Find where the given text appears and provide that cell's center as (x, y) coordinate. 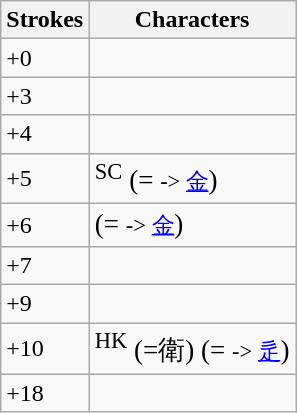
Strokes (45, 20)
(= -> 金) (192, 225)
+6 (45, 225)
HK (=衛) (= -> 辵) (192, 348)
Characters (192, 20)
+18 (45, 393)
+5 (45, 178)
+9 (45, 304)
+0 (45, 58)
SC (= -> 金) (192, 178)
+7 (45, 266)
+10 (45, 348)
+3 (45, 96)
+4 (45, 134)
